Identify which cell holds the provided text, then report its [X, Y] central coordinate. 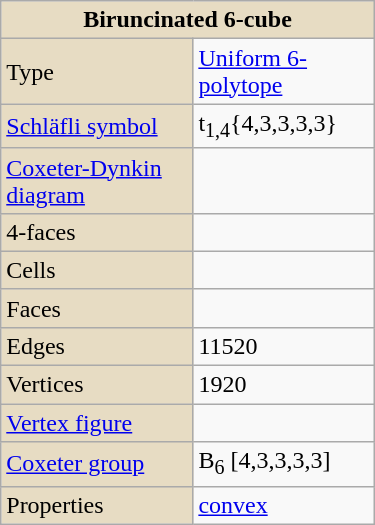
4-faces [97, 232]
1920 [284, 385]
t1,4{4,3,3,3,3} [284, 126]
Schläfli symbol [97, 126]
convex [284, 505]
Coxeter-Dynkin diagram [97, 180]
Uniform 6-polytope [284, 72]
Properties [97, 505]
Edges [97, 346]
Vertex figure [97, 423]
B6 [4,3,3,3,3] [284, 464]
11520 [284, 346]
Coxeter group [97, 464]
Cells [97, 270]
Faces [97, 308]
Biruncinated 6-cube [188, 20]
Type [97, 72]
Vertices [97, 385]
